From the cell containing the given text, extract its center point as [x, y] coordinate. 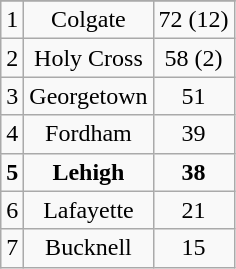
7 [12, 248]
21 [194, 210]
Lafayette [88, 210]
3 [12, 96]
15 [194, 248]
4 [12, 134]
38 [194, 172]
Bucknell [88, 248]
2 [12, 58]
Fordham [88, 134]
Georgetown [88, 96]
5 [12, 172]
1 [12, 20]
6 [12, 210]
58 (2) [194, 58]
Holy Cross [88, 58]
39 [194, 134]
51 [194, 96]
Colgate [88, 20]
72 (12) [194, 20]
Lehigh [88, 172]
